Capture the cell that displays the provided text and extract its (X, Y) central coordinate. 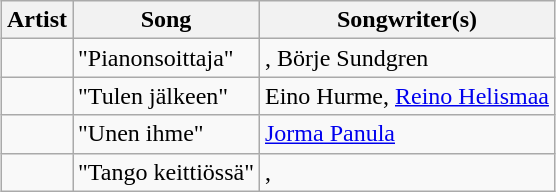
Artist (36, 20)
Eino Hurme, Reino Helismaa (406, 96)
Jorma Panula (406, 134)
, Börje Sundgren (406, 58)
"Pianonsoittaja" (166, 58)
"Tulen jälkeen" (166, 96)
"Tango keittiössä" (166, 172)
, (406, 172)
"Unen ihme" (166, 134)
Songwriter(s) (406, 20)
Song (166, 20)
